Pinpoint the cell where the given text exists, returning its [X, Y] midpoint coordinate. 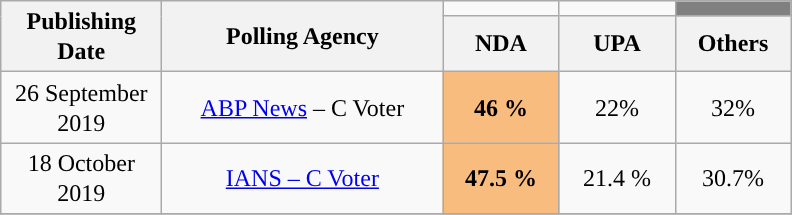
UPA [617, 44]
32% [733, 108]
22% [617, 108]
30.7% [733, 178]
IANS – C Voter [302, 178]
46 % [501, 108]
NDA [501, 44]
Others [733, 44]
Publishing Date [82, 36]
21.4 % [617, 178]
47.5 % [501, 178]
Polling Agency [302, 36]
26 September 2019 [82, 108]
18 October 2019 [82, 178]
ABP News – C Voter [302, 108]
